Scan for the cell matching the given text and deliver its (X, Y) coordinate at center. 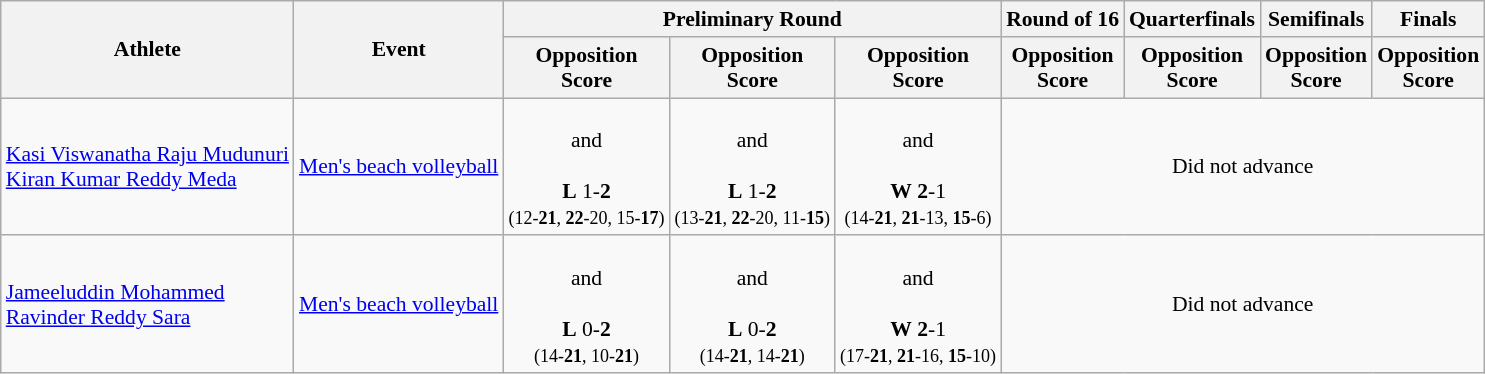
andW 2-1(14-21, 21-13, 15-6) (918, 167)
Event (398, 50)
Kasi Viswanatha Raju Mudunuri Kiran Kumar Reddy Meda (148, 167)
andW 2-1(17-21, 21-16, 15-10) (918, 305)
andL 1-2(12-21, 22-20, 15-17) (586, 167)
Quarterfinals (1192, 19)
andL 0-2(14-21, 10-21) (586, 305)
Semifinals (1316, 19)
Jameeluddin Mohammed Ravinder Reddy Sara (148, 305)
Round of 16 (1062, 19)
Preliminary Round (752, 19)
andL 0-2(14-21, 14-21) (752, 305)
andL 1-2(13-21, 22-20, 11-15) (752, 167)
Athlete (148, 50)
Finals (1428, 19)
